Identify which cell holds the provided text, then report its (X, Y) central coordinate. 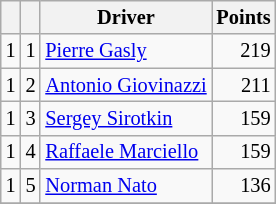
211 (244, 85)
Pierre Gasly (126, 51)
219 (244, 51)
Raffaele Marciello (126, 152)
Sergey Sirotkin (126, 118)
3 (31, 118)
5 (31, 186)
Antonio Giovinazzi (126, 85)
Driver (126, 17)
2 (31, 85)
136 (244, 186)
Norman Nato (126, 186)
Points (244, 17)
4 (31, 152)
